Detect which cell encompasses the target text, then output its [x, y] center coordinate. 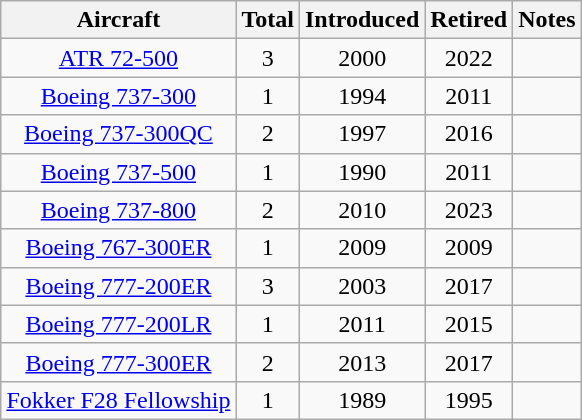
Boeing 777-200ER [118, 286]
2016 [469, 134]
1990 [362, 172]
Boeing 737-500 [118, 172]
Aircraft [118, 20]
Boeing 777-200LR [118, 324]
2000 [362, 58]
2010 [362, 210]
Notes [547, 20]
Introduced [362, 20]
2015 [469, 324]
Boeing 737-300 [118, 96]
1995 [469, 400]
Boeing 737-800 [118, 210]
1989 [362, 400]
1997 [362, 134]
ATR 72-500 [118, 58]
Boeing 767-300ER [118, 248]
2022 [469, 58]
Total [268, 20]
Retired [469, 20]
Fokker F28 Fellowship [118, 400]
2003 [362, 286]
2013 [362, 362]
2023 [469, 210]
Boeing 777-300ER [118, 362]
1994 [362, 96]
Boeing 737-300QC [118, 134]
